Locate the cell with the specified text and output its (X, Y) center coordinate. 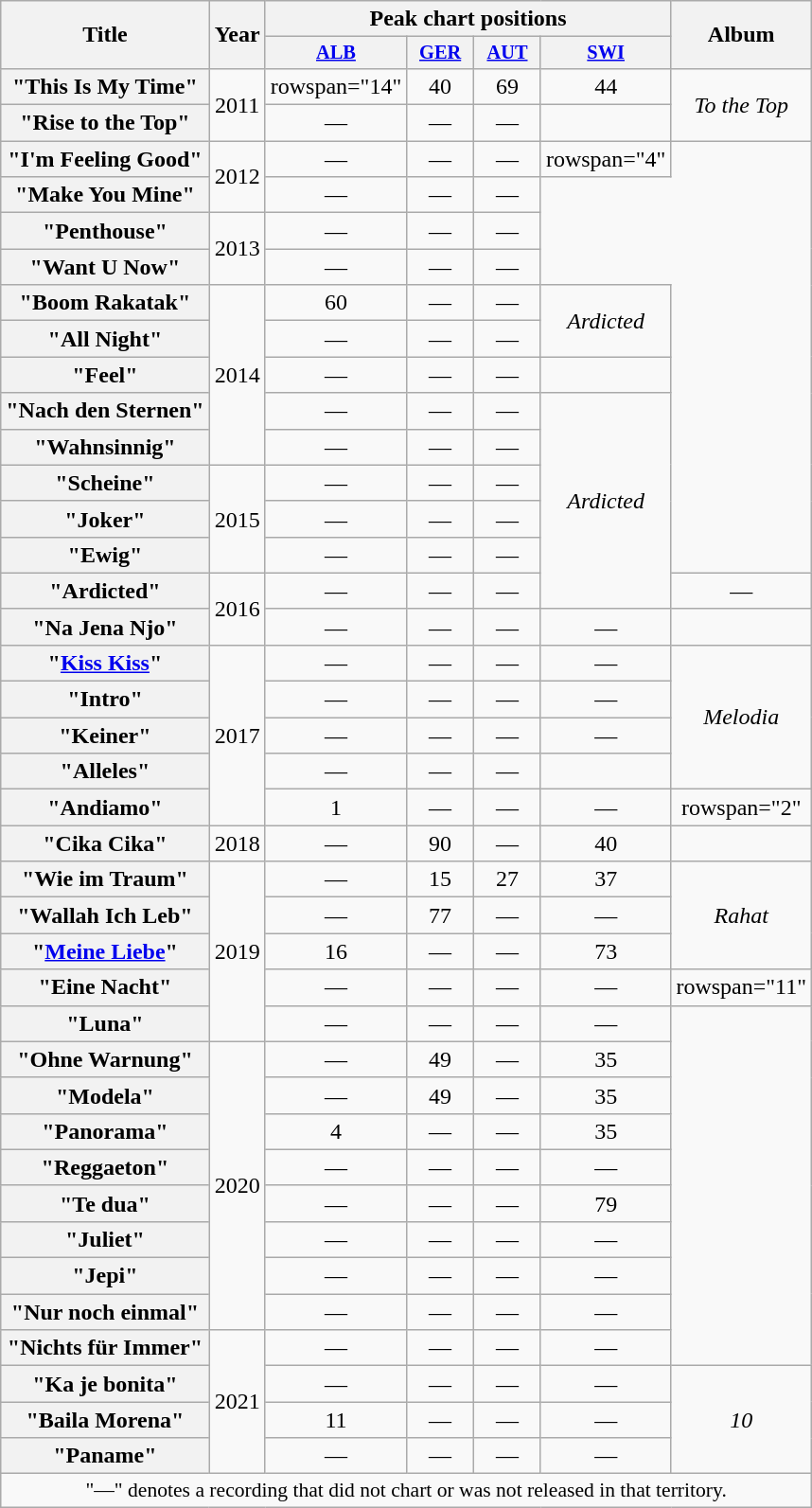
Title (105, 35)
"Want U Now" (105, 267)
2013 (237, 249)
"Nichts für Immer" (105, 1348)
"Paname" (105, 1456)
60 (336, 303)
2017 (237, 735)
4 (336, 1131)
"Te dua" (105, 1203)
rowspan="2" (742, 807)
"Eine Nacht" (105, 987)
"All Night" (105, 339)
"Wie im Traum" (105, 879)
Album (742, 35)
"Wallah Ich Leb" (105, 915)
77 (441, 915)
79 (606, 1203)
"Na Jena Njo" (105, 627)
2014 (237, 375)
"I'm Feeling Good" (105, 159)
10 (742, 1420)
"Make You Mine" (105, 195)
69 (507, 86)
rowspan="11" (742, 987)
2015 (237, 519)
2020 (237, 1185)
Peak chart positions (468, 19)
"Kiss Kiss" (105, 663)
2012 (237, 177)
"Panorama" (105, 1131)
Rahat (742, 915)
2019 (237, 951)
ALB (336, 53)
"Keiner" (105, 736)
"Ka je bonita" (105, 1384)
90 (441, 843)
2018 (237, 843)
To the Top (742, 104)
rowspan="14" (336, 86)
GER (441, 53)
1 (336, 807)
73 (606, 951)
rowspan="4" (606, 159)
"Meine Liebe" (105, 951)
2021 (237, 1402)
Year (237, 35)
44 (606, 86)
"Baila Morena" (105, 1420)
"Boom Rakatak" (105, 303)
"—" denotes a recording that did not chart or was not released in that territory. (407, 1491)
"Ewig" (105, 555)
SWI (606, 53)
"Intro" (105, 700)
16 (336, 951)
11 (336, 1420)
"Nach den Sternen" (105, 411)
"Joker" (105, 519)
27 (507, 879)
"Jepi" (105, 1276)
"Reggaeton" (105, 1167)
"Cika Cika" (105, 843)
"Alleles" (105, 772)
"Ohne Warnung" (105, 1059)
"Rise to the Top" (105, 123)
15 (441, 879)
"Ardicted" (105, 591)
"Scheine" (105, 483)
"Feel" (105, 375)
"This Is My Time" (105, 86)
2011 (237, 104)
AUT (507, 53)
"Nur noch einmal" (105, 1312)
"Wahnsinnig" (105, 447)
"Luna" (105, 1023)
"Penthouse" (105, 231)
"Juliet" (105, 1239)
37 (606, 879)
"Modela" (105, 1095)
2016 (237, 609)
"Andiamo" (105, 807)
Melodia (742, 717)
